Return the [x, y] coordinate for the center point of the cell that contains the specified text.  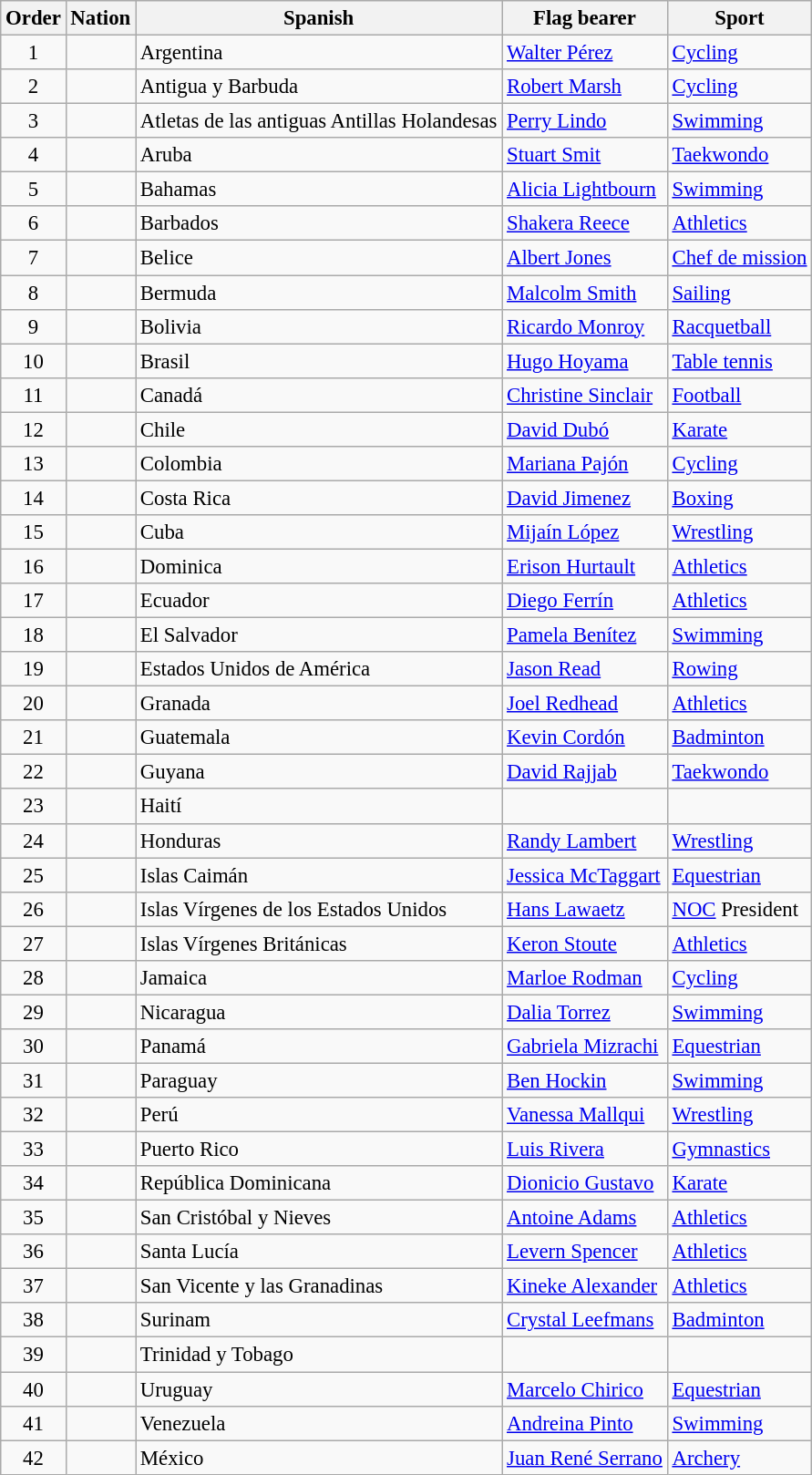
20 [33, 704]
21 [33, 737]
Juan René Serrano [585, 1458]
36 [33, 1252]
México [318, 1458]
Bahamas [318, 190]
Diego Ferrín [585, 601]
7 [33, 258]
5 [33, 190]
David Jimenez [585, 498]
17 [33, 601]
27 [33, 944]
Honduras [318, 841]
Mariana Pajón [585, 464]
Order [33, 18]
Belice [318, 258]
Colombia [318, 464]
3 [33, 121]
Christine Sinclair [585, 395]
26 [33, 909]
Gabriela Mizrachi [585, 1047]
Erison Hurtault [585, 566]
Granada [318, 704]
Haití [318, 807]
Rowing [740, 669]
Chile [318, 429]
Marloe Rodman [585, 978]
Guyana [318, 772]
Cuba [318, 532]
24 [33, 841]
31 [33, 1080]
Kevin Cordón [585, 737]
39 [33, 1355]
Joel Redhead [585, 704]
37 [33, 1286]
Table tennis [740, 361]
Pamela Benítez [585, 635]
Brasil [318, 361]
Estados Unidos de América [318, 669]
Dominica [318, 566]
Malcolm Smith [585, 293]
Ben Hockin [585, 1080]
Levern Spencer [585, 1252]
13 [33, 464]
Hans Lawaetz [585, 909]
18 [33, 635]
41 [33, 1423]
Randy Lambert [585, 841]
Dalia Torrez [585, 1012]
16 [33, 566]
Nicaragua [318, 1012]
4 [33, 155]
Perry Lindo [585, 121]
Islas Caimán [318, 875]
12 [33, 429]
Alicia Lightbourn [585, 190]
Nation [100, 18]
Venezuela [318, 1423]
Hugo Hoyama [585, 361]
10 [33, 361]
San Vicente y las Granadinas [318, 1286]
Vanessa Mallqui [585, 1115]
Racquetball [740, 326]
Uruguay [318, 1389]
Costa Rica [318, 498]
Sailing [740, 293]
Jessica McTaggart [585, 875]
Islas Vírgenes Británicas [318, 944]
Paraguay [318, 1080]
Jamaica [318, 978]
38 [33, 1321]
11 [33, 395]
Santa Lucía [318, 1252]
22 [33, 772]
Puerto Rico [318, 1150]
Bolivia [318, 326]
Barbados [318, 223]
Dionicio Gustavo [585, 1183]
República Dominicana [318, 1183]
Sport [740, 18]
Robert Marsh [585, 87]
Boxing [740, 498]
Kineke Alexander [585, 1286]
Flag bearer [585, 18]
Albert Jones [585, 258]
Keron Stoute [585, 944]
25 [33, 875]
Argentina [318, 53]
35 [33, 1218]
Archery [740, 1458]
Mijaín López [585, 532]
19 [33, 669]
Atletas de las antiguas Antillas Holandesas [318, 121]
33 [33, 1150]
28 [33, 978]
Andreina Pinto [585, 1423]
Ecuador [318, 601]
Antigua y Barbuda [318, 87]
29 [33, 1012]
Panamá [318, 1047]
Spanish [318, 18]
Trinidad y Tobago [318, 1355]
8 [33, 293]
Surinam [318, 1321]
42 [33, 1458]
2 [33, 87]
30 [33, 1047]
32 [33, 1115]
34 [33, 1183]
NOC President [740, 909]
Canadá [318, 395]
Walter Pérez [585, 53]
Islas Vírgenes de los Estados Unidos [318, 909]
Perú [318, 1115]
Marcelo Chirico [585, 1389]
9 [33, 326]
Ricardo Monroy [585, 326]
23 [33, 807]
15 [33, 532]
6 [33, 223]
El Salvador [318, 635]
David Dubó [585, 429]
Gymnastics [740, 1150]
David Rajjab [585, 772]
Luis Rivera [585, 1150]
Guatemala [318, 737]
40 [33, 1389]
Stuart Smit [585, 155]
Antoine Adams [585, 1218]
Chef de mission [740, 258]
Bermuda [318, 293]
1 [33, 53]
Aruba [318, 155]
Crystal Leefmans [585, 1321]
San Cristóbal y Nieves [318, 1218]
Shakera Reece [585, 223]
14 [33, 498]
Football [740, 395]
Jason Read [585, 669]
